Return the [x, y] coordinate for the center point of the cell that contains the specified text.  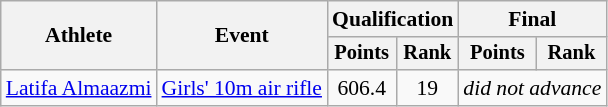
19 [427, 88]
Latifa Almaazmi [79, 88]
Girls' 10m air rifle [242, 88]
did not advance [532, 88]
Final [532, 19]
Qualification [392, 19]
Athlete [79, 36]
Event [242, 36]
606.4 [362, 88]
